Identify which cell holds the provided text, then report its [X, Y] central coordinate. 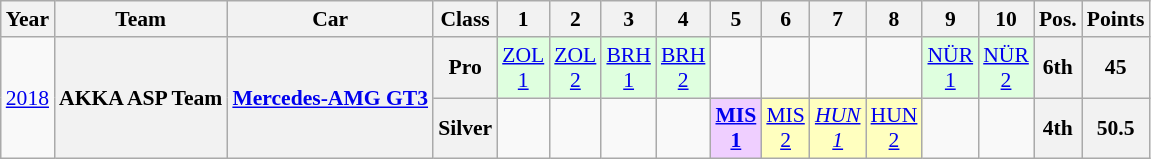
2 [575, 19]
8 [894, 19]
6th [1058, 68]
AKKA ASP Team [140, 98]
Year [28, 19]
50.5 [1116, 128]
45 [1116, 68]
3 [628, 19]
Team [140, 19]
1 [523, 19]
5 [736, 19]
ZOL2 [575, 68]
Points [1116, 19]
ZOL1 [523, 68]
Pro [465, 68]
MIS2 [786, 128]
Pos. [1058, 19]
Car [330, 19]
2018 [28, 98]
6 [786, 19]
NÜR2 [1006, 68]
HUN1 [838, 128]
Class [465, 19]
9 [950, 19]
10 [1006, 19]
HUN2 [894, 128]
Silver [465, 128]
Mercedes-AMG GT3 [330, 98]
MIS1 [736, 128]
BRH1 [628, 68]
7 [838, 19]
4th [1058, 128]
BRH2 [684, 68]
NÜR1 [950, 68]
4 [684, 19]
